From the cell containing the given text, extract its center point as [x, y] coordinate. 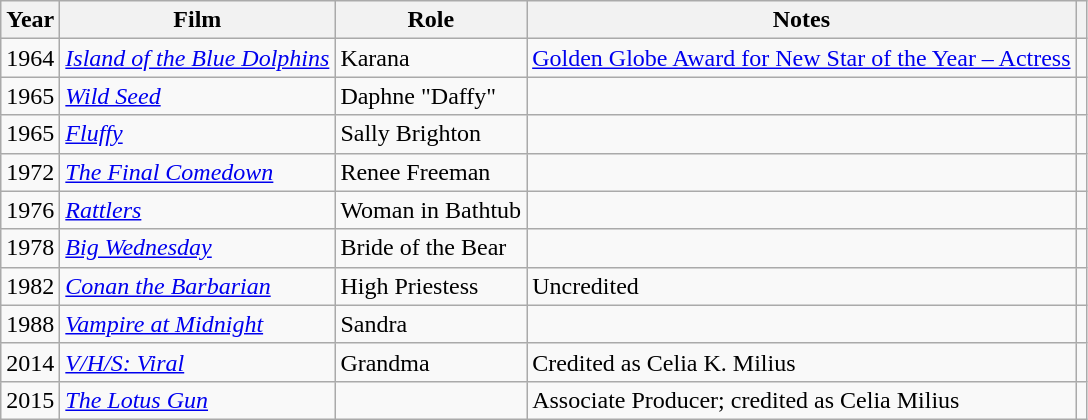
Renee Freeman [431, 172]
Wild Seed [198, 96]
1964 [30, 58]
Karana [431, 58]
The Lotus Gun [198, 400]
Grandma [431, 362]
The Final Comedown [198, 172]
1982 [30, 286]
Associate Producer; credited as Celia Milius [802, 400]
Rattlers [198, 210]
Island of the Blue Dolphins [198, 58]
Fluffy [198, 134]
Year [30, 20]
Film [198, 20]
Bride of the Bear [431, 248]
1976 [30, 210]
Golden Globe Award for New Star of the Year – Actress [802, 58]
2015 [30, 400]
Uncredited [802, 286]
1972 [30, 172]
Sally Brighton [431, 134]
2014 [30, 362]
Credited as Celia K. Milius [802, 362]
1988 [30, 324]
Daphne "Daffy" [431, 96]
Woman in Bathtub [431, 210]
Conan the Barbarian [198, 286]
Role [431, 20]
Vampire at Midnight [198, 324]
Big Wednesday [198, 248]
V/H/S: Viral [198, 362]
Sandra [431, 324]
1978 [30, 248]
Notes [802, 20]
High Priestess [431, 286]
